Extract the (x, y) coordinate from the center of the cell holding the provided text.  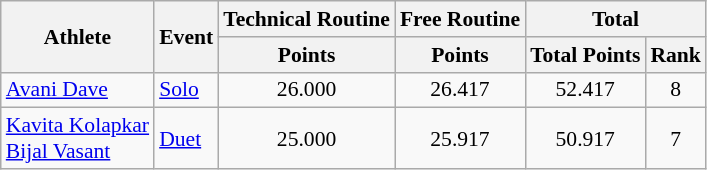
Free Routine (460, 19)
26.000 (306, 90)
7 (676, 138)
8 (676, 90)
Athlete (78, 36)
Solo (186, 90)
Event (186, 36)
25.000 (306, 138)
25.917 (460, 138)
Rank (676, 55)
Technical Routine (306, 19)
Total (616, 19)
52.417 (585, 90)
50.917 (585, 138)
Duet (186, 138)
26.417 (460, 90)
Total Points (585, 55)
Kavita KolapkarBijal Vasant (78, 138)
Avani Dave (78, 90)
